Return the (x, y) coordinate for the center point of the cell that contains the specified text.  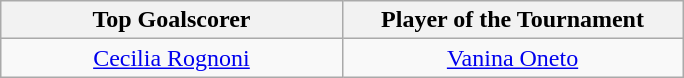
Vanina Oneto (512, 58)
Top Goalscorer (172, 20)
Cecilia Rognoni (172, 58)
Player of the Tournament (512, 20)
